From the cell containing the given text, extract its center point as [X, Y] coordinate. 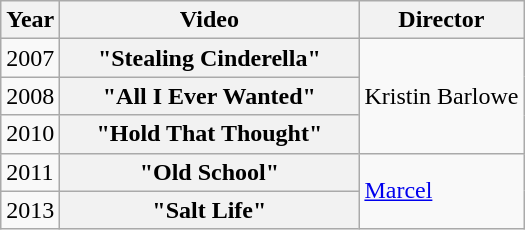
2011 [30, 172]
Year [30, 20]
"Salt Life" [210, 210]
2007 [30, 58]
"Old School" [210, 172]
Director [442, 20]
Marcel [442, 191]
"Hold That Thought" [210, 134]
"All I Ever Wanted" [210, 96]
2013 [30, 210]
Kristin Barlowe [442, 96]
2010 [30, 134]
"Stealing Cinderella" [210, 58]
Video [210, 20]
2008 [30, 96]
